From the cell containing the given text, extract its center point as [x, y] coordinate. 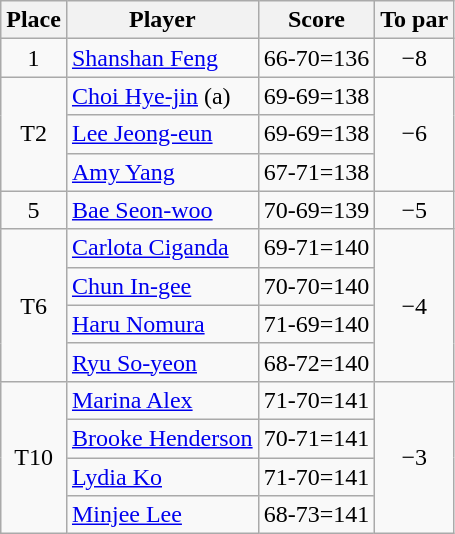
Player [162, 20]
Haru Nomura [162, 324]
−6 [414, 134]
Place [34, 20]
To par [414, 20]
Bae Seon-woo [162, 210]
−5 [414, 210]
70-69=139 [316, 210]
Marina Alex [162, 400]
Shanshan Feng [162, 58]
Brooke Henderson [162, 438]
71-69=140 [316, 324]
Lydia Ko [162, 477]
Chun In-gee [162, 286]
68-73=141 [316, 515]
69-71=140 [316, 248]
T10 [34, 457]
Lee Jeong-eun [162, 134]
T6 [34, 305]
T2 [34, 134]
Ryu So-yeon [162, 362]
68-72=140 [316, 362]
1 [34, 58]
Choi Hye-jin (a) [162, 96]
−3 [414, 457]
Minjee Lee [162, 515]
70-71=141 [316, 438]
Score [316, 20]
67-71=138 [316, 172]
−8 [414, 58]
66-70=136 [316, 58]
Carlota Ciganda [162, 248]
−4 [414, 305]
Amy Yang [162, 172]
5 [34, 210]
70-70=140 [316, 286]
